Detect which cell encompasses the target text, then output its [X, Y] center coordinate. 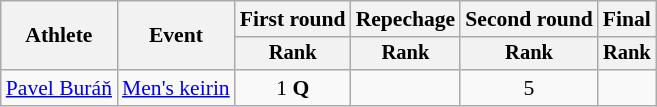
1 Q [293, 88]
5 [529, 88]
Athlete [59, 36]
First round [293, 19]
Repechage [406, 19]
Event [176, 36]
Pavel Buráň [59, 88]
Second round [529, 19]
Men's keirin [176, 88]
Final [627, 19]
